Scan for the cell matching the given text and deliver its [x, y] coordinate at center. 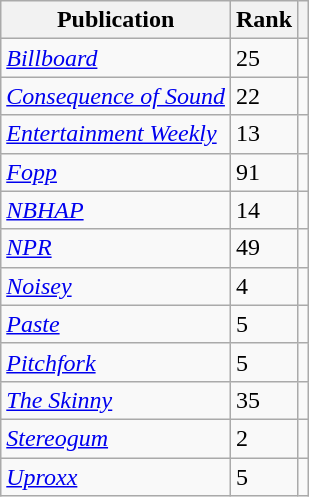
14 [264, 210]
Uproxx [116, 477]
Billboard [116, 58]
Noisey [116, 286]
Entertainment Weekly [116, 134]
Stereogum [116, 438]
13 [264, 134]
35 [264, 400]
4 [264, 286]
The Skinny [116, 400]
22 [264, 96]
NPR [116, 248]
NBHAP [116, 210]
91 [264, 172]
25 [264, 58]
2 [264, 438]
Paste [116, 324]
Consequence of Sound [116, 96]
49 [264, 248]
Pitchfork [116, 362]
Rank [264, 20]
Publication [116, 20]
Fopp [116, 172]
